Locate the cell with the specified text and output its [x, y] center coordinate. 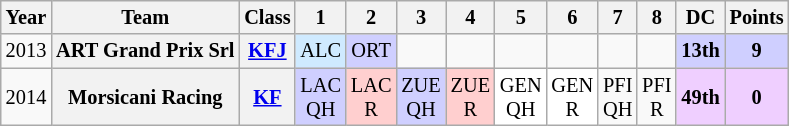
LACR [371, 97]
Class [267, 17]
ART Grand Prix Srl [145, 51]
7 [618, 17]
Year [26, 17]
Points [757, 17]
3 [420, 17]
1 [320, 17]
ALC [320, 51]
Morsicani Racing [145, 97]
9 [757, 51]
PFIQH [618, 97]
DC [700, 17]
6 [573, 17]
ORT [371, 51]
PFIR [656, 97]
2013 [26, 51]
Team [145, 17]
0 [757, 97]
GENR [573, 97]
LACQH [320, 97]
2014 [26, 97]
KF [267, 97]
ZUEQH [420, 97]
2 [371, 17]
49th [700, 97]
13th [700, 51]
ZUER [470, 97]
8 [656, 17]
KFJ [267, 51]
5 [521, 17]
4 [470, 17]
GENQH [521, 97]
